Return (x, y) of the center of cell containing provided text 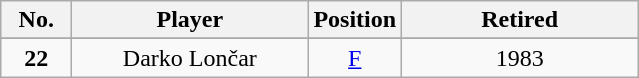
22 (36, 58)
No. (36, 20)
Darko Lončar (190, 58)
Retired (520, 20)
1983 (520, 58)
Player (190, 20)
F (355, 58)
Position (355, 20)
